Locate the cell with the specified text and output its [x, y] center coordinate. 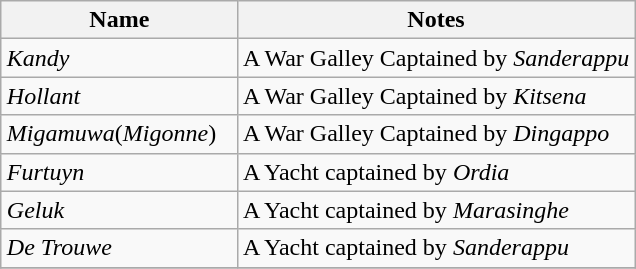
Geluk [119, 210]
A War Galley Captained by Sanderappu [436, 58]
Hollant [119, 96]
Migamuwa(Migonne) [119, 134]
Notes [436, 20]
A Yacht captained by Sanderappu [436, 248]
A War Galley Captained by Dingappo [436, 134]
De Trouwe [119, 248]
A War Galley Captained by Kitsena [436, 96]
Kandy [119, 58]
A Yacht captained by Marasinghe [436, 210]
A Yacht captained by Ordia [436, 172]
Furtuyn [119, 172]
Name [119, 20]
